Return [x, y] of the center of cell containing provided text 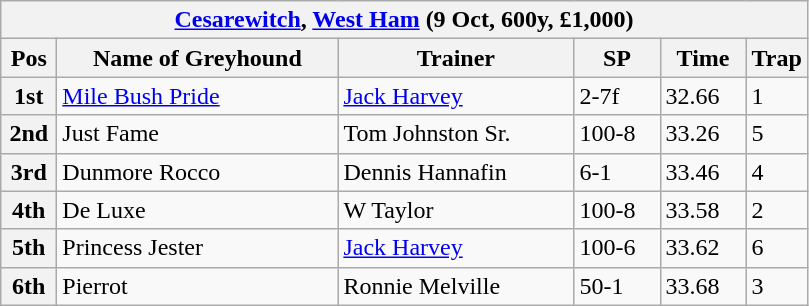
6-1 [617, 172]
6 [776, 248]
Name of Greyhound [198, 58]
Cesarewitch, West Ham (9 Oct, 600y, £1,000) [404, 20]
Tom Johnston Sr. [456, 134]
2nd [29, 134]
SP [617, 58]
Time [703, 58]
Mile Bush Pride [198, 96]
2 [776, 210]
50-1 [617, 286]
100-6 [617, 248]
33.58 [703, 210]
Just Fame [198, 134]
Trap [776, 58]
Princess Jester [198, 248]
W Taylor [456, 210]
Dennis Hannafin [456, 172]
33.68 [703, 286]
Trainer [456, 58]
33.26 [703, 134]
5 [776, 134]
4 [776, 172]
1st [29, 96]
32.66 [703, 96]
Pos [29, 58]
Dunmore Rocco [198, 172]
2-7f [617, 96]
Ronnie Melville [456, 286]
1 [776, 96]
De Luxe [198, 210]
33.46 [703, 172]
33.62 [703, 248]
5th [29, 248]
3rd [29, 172]
3 [776, 286]
Pierrot [198, 286]
6th [29, 286]
4th [29, 210]
